Capture the cell that displays the provided text and extract its (X, Y) central coordinate. 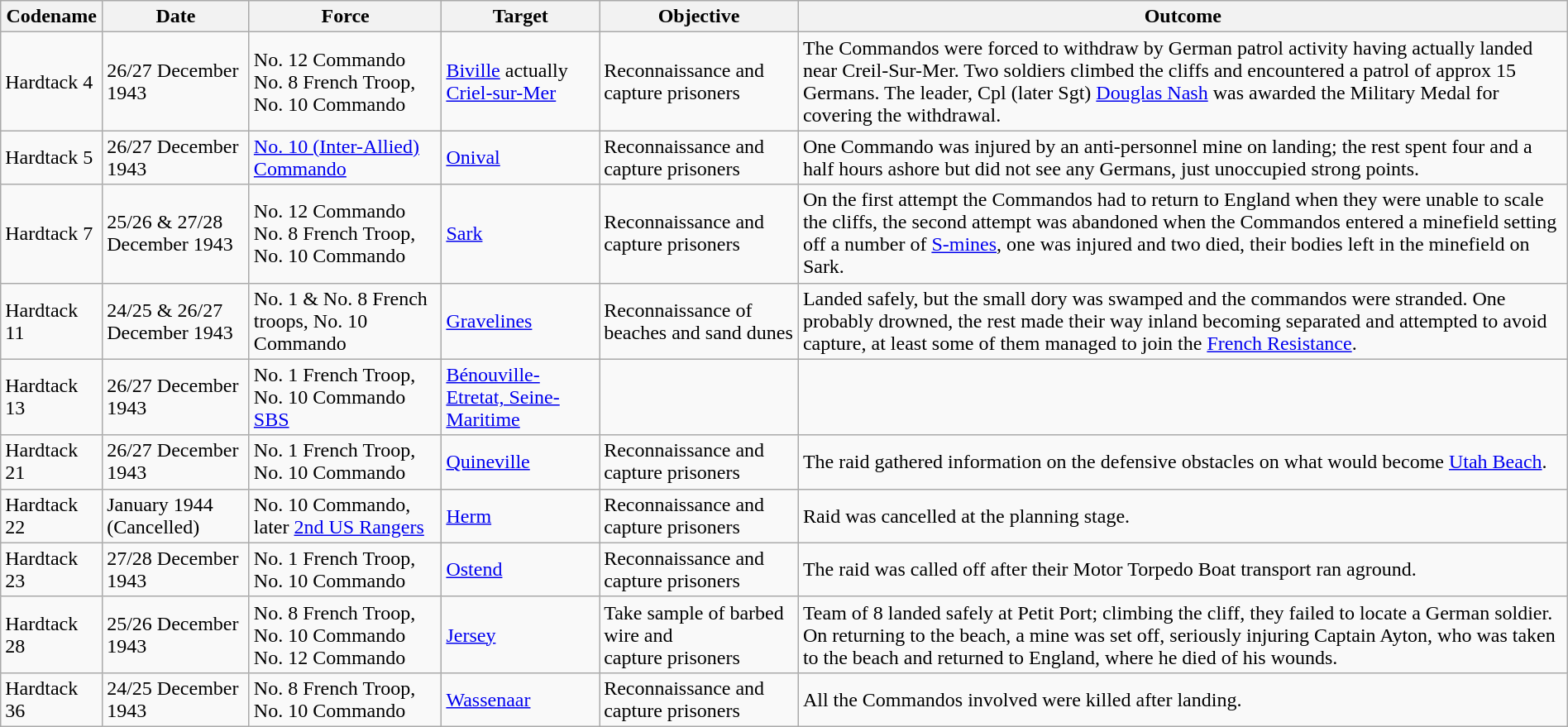
Ostend (521, 569)
Raid was cancelled at the planning stage. (1183, 516)
Hardtack 7 (51, 233)
Gravelines (521, 321)
Bénouville-Etretat, Seine-Maritime (521, 397)
No. 1 French Troop, No. 10 CommandoSBS (346, 397)
27/28 December 1943 (176, 569)
All the Commandos involved were killed after landing. (1183, 700)
Hardtack 22 (51, 516)
January 1944 (Cancelled) (176, 516)
Hardtack 21 (51, 462)
No. 8 French Troop, No. 10 CommandoNo. 12 Commando (346, 634)
Objective (700, 17)
Hardtack 36 (51, 700)
Hardtack 5 (51, 157)
The raid gathered information on the defensive obstacles on what would become Utah Beach. (1183, 462)
No. 1 & No. 8 French troops, No. 10 Commando (346, 321)
Wassenaar (521, 700)
Jersey (521, 634)
25/26 December 1943 (176, 634)
Hardtack 13 (51, 397)
Herm (521, 516)
Biville actually Criel-sur-Mer (521, 81)
Hardtack 28 (51, 634)
Sark (521, 233)
Quineville (521, 462)
24/25 & 26/27 December 1943 (176, 321)
Outcome (1183, 17)
25/26 & 27/28 December 1943 (176, 233)
Codename (51, 17)
Hardtack 11 (51, 321)
No. 10 Commando, later 2nd US Rangers (346, 516)
Reconnaissance of beaches and sand dunes (700, 321)
24/25 December 1943 (176, 700)
No. 10 (Inter-Allied) Commando (346, 157)
Onival (521, 157)
Force (346, 17)
Date (176, 17)
The raid was called off after their Motor Torpedo Boat transport ran aground. (1183, 569)
Target (521, 17)
Hardtack 4 (51, 81)
Hardtack 23 (51, 569)
Take sample of barbed wire and capture prisoners (700, 634)
No. 8 French Troop, No. 10 Commando (346, 700)
